Identify which cell holds the provided text, then report its [x, y] central coordinate. 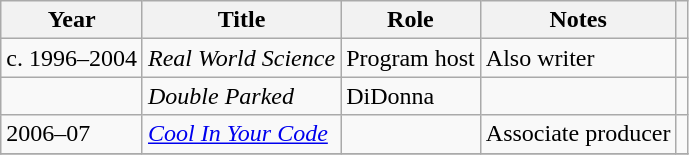
2006–07 [72, 134]
Real World Science [241, 58]
Cool In Your Code [241, 134]
c. 1996–2004 [72, 58]
Role [411, 20]
Associate producer [578, 134]
Program host [411, 58]
Notes [578, 20]
Also writer [578, 58]
Title [241, 20]
Double Parked [241, 96]
DiDonna [411, 96]
Year [72, 20]
